Output the (x, y) coordinate of the center of the cell containing the given text.  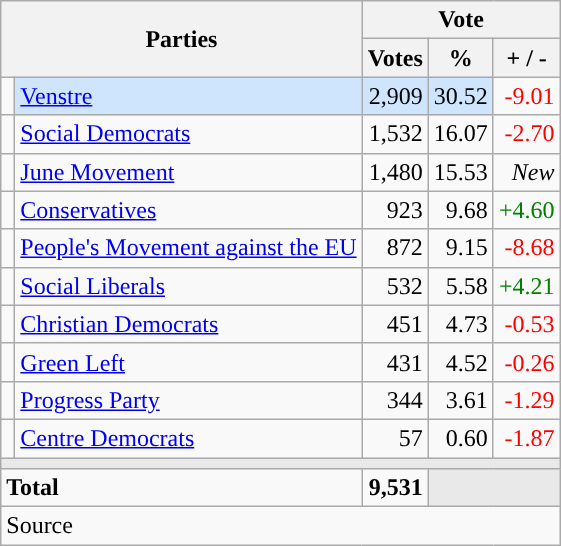
872 (395, 248)
+ / - (526, 58)
5.58 (460, 286)
15.53 (460, 172)
-0.53 (526, 324)
-1.29 (526, 400)
1,480 (395, 172)
Votes (395, 58)
57 (395, 438)
People's Movement against the EU (188, 248)
2,909 (395, 96)
Green Left (188, 362)
+4.60 (526, 210)
344 (395, 400)
Total (182, 488)
1,532 (395, 134)
Source (280, 526)
Social Liberals (188, 286)
30.52 (460, 96)
923 (395, 210)
-9.01 (526, 96)
532 (395, 286)
Centre Democrats (188, 438)
Parties (182, 39)
% (460, 58)
9.15 (460, 248)
Social Democrats (188, 134)
-1.87 (526, 438)
-8.68 (526, 248)
+4.21 (526, 286)
Venstre (188, 96)
16.07 (460, 134)
4.73 (460, 324)
0.60 (460, 438)
4.52 (460, 362)
June Movement (188, 172)
Christian Democrats (188, 324)
-0.26 (526, 362)
451 (395, 324)
Conservatives (188, 210)
New (526, 172)
431 (395, 362)
Progress Party (188, 400)
9,531 (395, 488)
Vote (461, 20)
9.68 (460, 210)
3.61 (460, 400)
-2.70 (526, 134)
